Return the (X, Y) coordinate for the center point of the cell that contains the specified text.  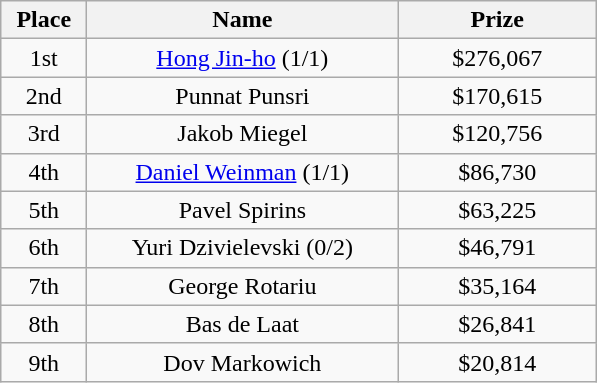
Pavel Spirins (242, 210)
Name (242, 20)
Daniel Weinman (1/1) (242, 172)
Punnat Punsri (242, 96)
$86,730 (498, 172)
$26,841 (498, 324)
Prize (498, 20)
Bas de Laat (242, 324)
1st (44, 58)
4th (44, 172)
$120,756 (498, 134)
2nd (44, 96)
8th (44, 324)
3rd (44, 134)
Place (44, 20)
9th (44, 362)
$46,791 (498, 248)
7th (44, 286)
Hong Jin-ho (1/1) (242, 58)
5th (44, 210)
Dov Markowich (242, 362)
$35,164 (498, 286)
Yuri Dzivielevski (0/2) (242, 248)
$63,225 (498, 210)
6th (44, 248)
George Rotariu (242, 286)
Jakob Miegel (242, 134)
$276,067 (498, 58)
$170,615 (498, 96)
$20,814 (498, 362)
